Output the [x, y] coordinate of the center of the cell containing the given text.  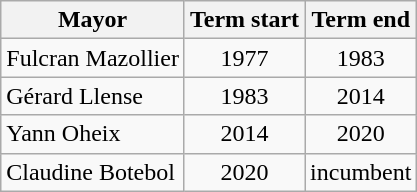
Gérard Llense [93, 96]
Mayor [93, 20]
1977 [244, 58]
incumbent [361, 172]
Term start [244, 20]
Fulcran Mazollier [93, 58]
Term end [361, 20]
Claudine Botebol [93, 172]
Yann Oheix [93, 134]
